From the cell containing the given text, extract its center point as (x, y) coordinate. 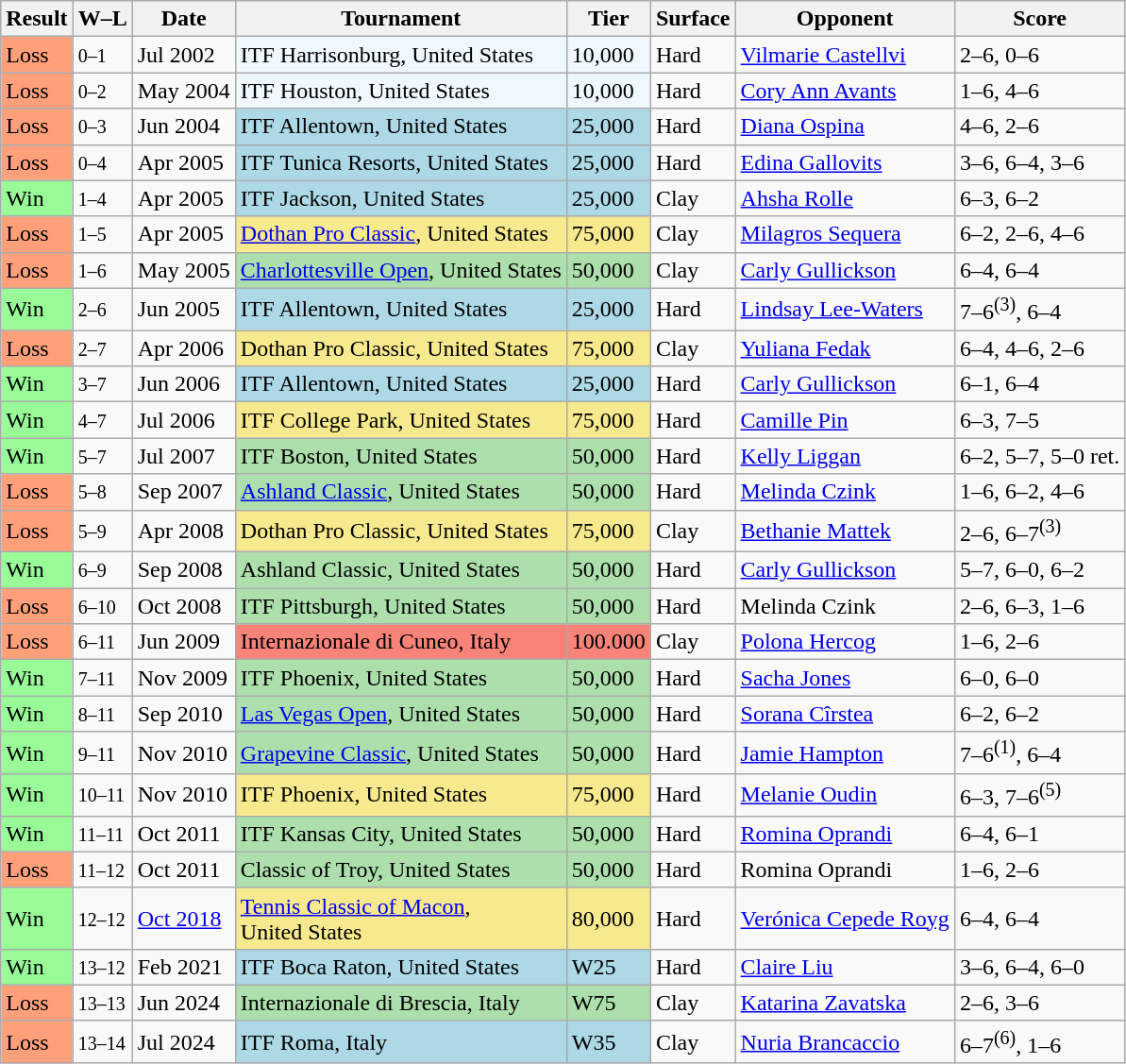
Jamie Hampton (845, 753)
Charlottesville Open, United States (400, 270)
W35 (608, 1042)
Surface (693, 19)
9–11 (102, 753)
4–6, 2–6 (1039, 127)
Polona Hercog (845, 642)
Result (37, 19)
ITF Jackson, United States (400, 198)
Grapevine Classic, United States (400, 753)
Score (1039, 19)
6–9 (102, 570)
Apr 2006 (183, 348)
Diana Ospina (845, 127)
ITF Kansas City, United States (400, 834)
0–2 (102, 91)
80,000 (608, 918)
3–7 (102, 384)
Jun 2024 (183, 1003)
3–6, 6–4, 3–6 (1039, 162)
6–0, 6–0 (1039, 678)
Sep 2010 (183, 714)
May 2005 (183, 270)
13–13 (102, 1003)
W–L (102, 19)
6–1, 6–4 (1039, 384)
Cory Ann Avants (845, 91)
Internazionale di Cuneo, Italy (400, 642)
4–7 (102, 420)
Jun 2006 (183, 384)
5–8 (102, 492)
2–6, 0–6 (1039, 55)
Feb 2021 (183, 967)
2–6, 3–6 (1039, 1003)
ITF Tunica Resorts, United States (400, 162)
Claire Liu (845, 967)
Jul 2006 (183, 420)
7–6(3), 6–4 (1039, 310)
6–3, 6–2 (1039, 198)
6–2, 2–6, 4–6 (1039, 234)
ITF Boston, United States (400, 456)
11–12 (102, 870)
Jun 2009 (183, 642)
6–10 (102, 606)
Verónica Cepede Royg (845, 918)
Katarina Zavatska (845, 1003)
Las Vegas Open, United States (400, 714)
5–7 (102, 456)
1–6, 6–2, 4–6 (1039, 492)
Tennis Classic of Macon,United States (400, 918)
6–3, 7–5 (1039, 420)
2–6, 6–7(3) (1039, 531)
ITF Harrisonburg, United States (400, 55)
Internazionale di Brescia, Italy (400, 1003)
11–11 (102, 834)
Lindsay Lee-Waters (845, 310)
13–12 (102, 967)
Melanie Oudin (845, 795)
6–2, 5–7, 5–0 ret. (1039, 456)
2–7 (102, 348)
Oct 2008 (183, 606)
7–6(1), 6–4 (1039, 753)
Sacha Jones (845, 678)
6–4, 4–6, 2–6 (1039, 348)
6–4, 6–1 (1039, 834)
ITF College Park, United States (400, 420)
Apr 2008 (183, 531)
0–3 (102, 127)
ITF Boca Raton, United States (400, 967)
10–11 (102, 795)
2–6, 6–3, 1–6 (1039, 606)
1–6 (102, 270)
1–6, 4–6 (1039, 91)
Bethanie Mattek (845, 531)
8–11 (102, 714)
Sorana Cîrstea (845, 714)
Ahsha Rolle (845, 198)
0–1 (102, 55)
1–4 (102, 198)
12–12 (102, 918)
Nuria Brancaccio (845, 1042)
Sep 2007 (183, 492)
100.000 (608, 642)
6–11 (102, 642)
1–5 (102, 234)
Jul 2024 (183, 1042)
Milagros Sequera (845, 234)
Camille Pin (845, 420)
0–4 (102, 162)
Sep 2008 (183, 570)
ITF Pittsburgh, United States (400, 606)
13–14 (102, 1042)
5–9 (102, 531)
6–3, 7–6(5) (1039, 795)
7–11 (102, 678)
Jun 2004 (183, 127)
May 2004 (183, 91)
2–6 (102, 310)
Kelly Liggan (845, 456)
Opponent (845, 19)
Jul 2002 (183, 55)
Tier (608, 19)
Jun 2005 (183, 310)
Tournament (400, 19)
W25 (608, 967)
ITF Roma, Italy (400, 1042)
Classic of Troy, United States (400, 870)
Vilmarie Castellvi (845, 55)
5–7, 6–0, 6–2 (1039, 570)
Jul 2007 (183, 456)
Oct 2018 (183, 918)
Edina Gallovits (845, 162)
ITF Houston, United States (400, 91)
Date (183, 19)
6–7(6), 1–6 (1039, 1042)
W75 (608, 1003)
6–2, 6–2 (1039, 714)
Nov 2009 (183, 678)
3–6, 6–4, 6–0 (1039, 967)
Yuliana Fedak (845, 348)
